Identify which cell holds the provided text, then report its (x, y) central coordinate. 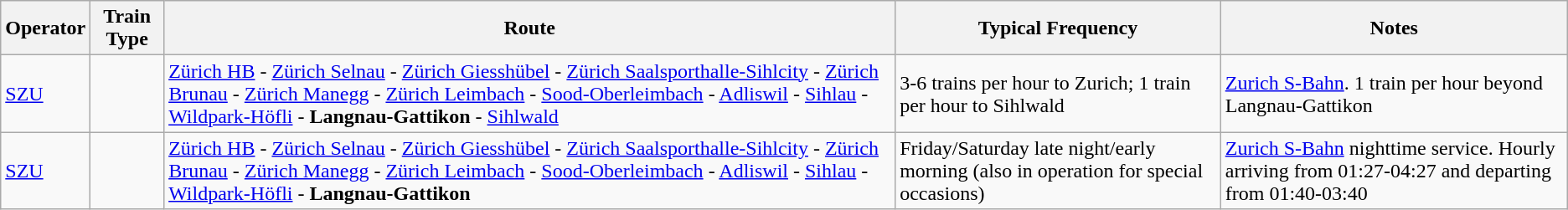
Operator (45, 28)
Typical Frequency (1059, 28)
Zurich S-Bahn nighttime service. Hourly arriving from 01:27-04:27 and departing from 01:40-03:40 (1394, 171)
3-6 trains per hour to Zurich; 1 train per hour to Sihlwald (1059, 94)
Friday/Saturday late night/early morning (also in operation for special occasions) (1059, 171)
Route (529, 28)
Train Type (127, 28)
Notes (1394, 28)
Zurich S-Bahn. 1 train per hour beyond Langnau-Gattikon (1394, 94)
